Find where the given text appears and provide that cell's center as (X, Y) coordinate. 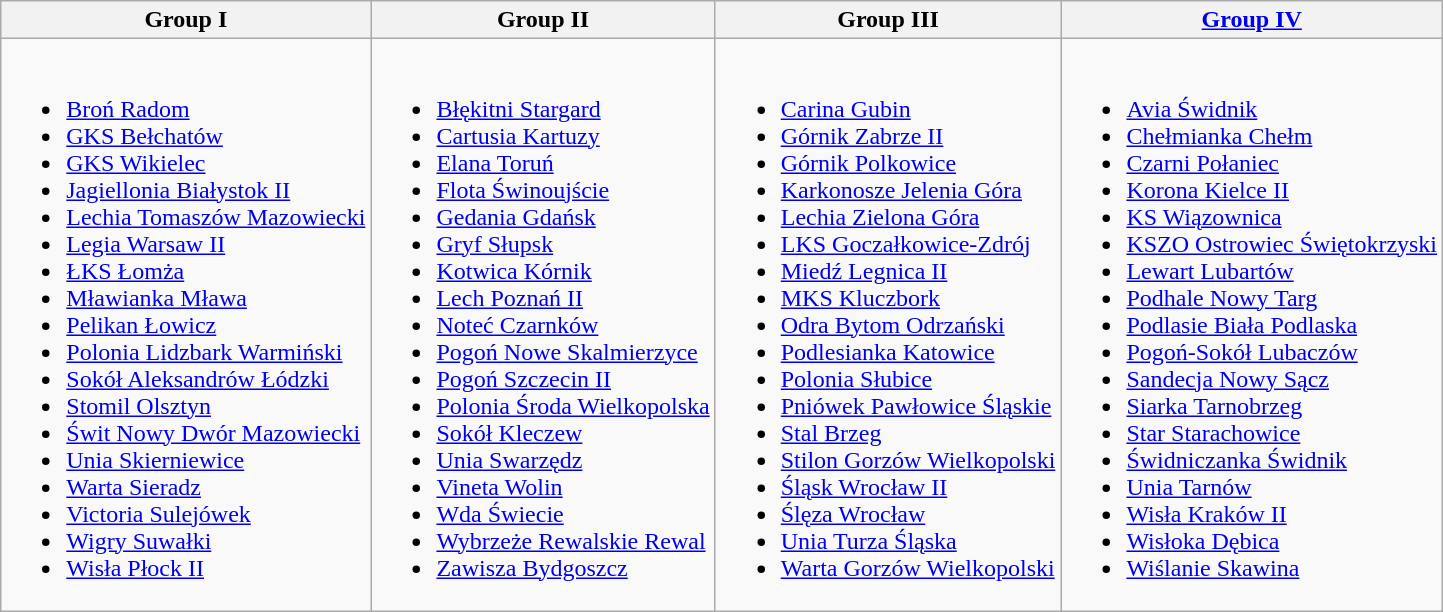
Group III (888, 20)
Group IV (1252, 20)
Group II (543, 20)
Group I (186, 20)
